Find where the given text appears and provide that cell's center as (x, y) coordinate. 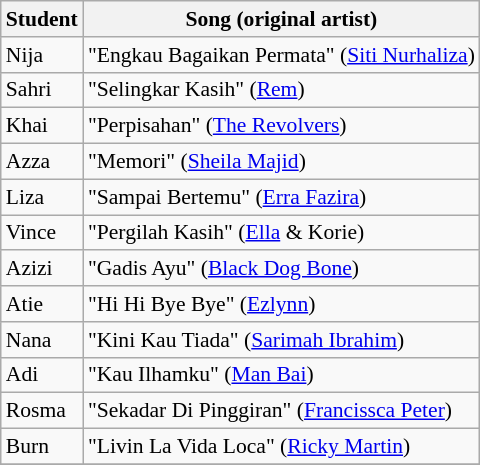
Song (original artist) (282, 19)
Adi (42, 375)
"Kini Kau Tiada" (Sarimah Ibrahim) (282, 340)
Rosma (42, 411)
"Livin La Vida Loca" (Ricky Martin) (282, 447)
"Memori" (Sheila Majid) (282, 162)
"Perpisahan" (The Revolvers) (282, 126)
Liza (42, 197)
"Hi Hi Bye Bye" (Ezlynn) (282, 304)
Student (42, 19)
Nana (42, 340)
"Selingkar Kasih" (Rem) (282, 90)
Vince (42, 233)
"Engkau Bagaikan Permata" (Siti Nurhaliza) (282, 55)
Sahri (42, 90)
Nija (42, 55)
"Sampai Bertemu" (Erra Fazira) (282, 197)
Azizi (42, 269)
"Gadis Ayu" (Black Dog Bone) (282, 269)
"Kau Ilhamku" (Man Bai) (282, 375)
Azza (42, 162)
Burn (42, 447)
"Pergilah Kasih" (Ella & Korie) (282, 233)
Atie (42, 304)
"Sekadar Di Pinggiran" (Francissca Peter) (282, 411)
Khai (42, 126)
